Identify which cell holds the provided text, then report its [x, y] central coordinate. 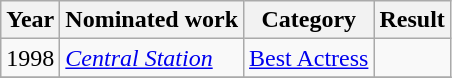
Nominated work [152, 20]
Category [309, 20]
Year [30, 20]
Result [412, 20]
Central Station [152, 58]
Best Actress [309, 58]
1998 [30, 58]
